Output the (X, Y) coordinate of the center of the cell containing the given text.  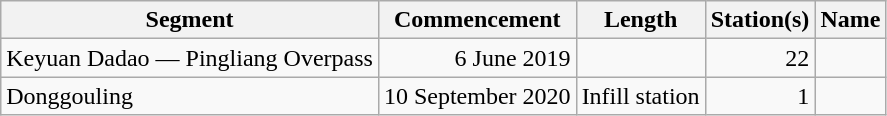
Keyuan Dadao — Pingliang Overpass (190, 58)
1 (760, 96)
10 September 2020 (477, 96)
Donggouling (190, 96)
Length (640, 20)
22 (760, 58)
Station(s) (760, 20)
6 June 2019 (477, 58)
Segment (190, 20)
Infill station (640, 96)
Name (850, 20)
Commencement (477, 20)
